Provide the [X, Y] coordinate of the cell's center where the given text is located.  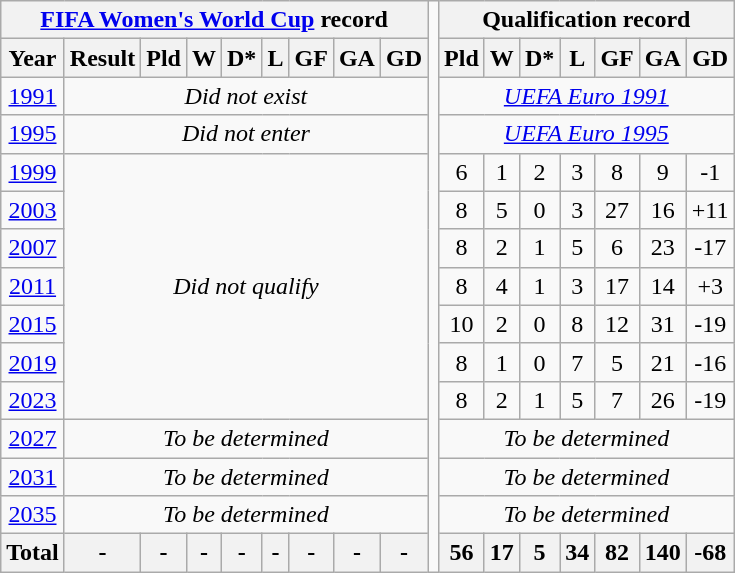
UEFA Euro 1995 [586, 134]
-17 [710, 248]
+3 [710, 286]
2007 [33, 248]
12 [617, 324]
16 [662, 210]
2031 [33, 477]
FIFA Women's World Cup record [214, 20]
82 [617, 553]
2019 [33, 362]
1999 [33, 172]
26 [662, 400]
21 [662, 362]
2003 [33, 210]
2011 [33, 286]
9 [662, 172]
31 [662, 324]
2015 [33, 324]
-1 [710, 172]
140 [662, 553]
2035 [33, 515]
10 [462, 324]
Result [102, 58]
Year [33, 58]
1995 [33, 134]
27 [617, 210]
34 [578, 553]
Did not qualify [246, 286]
4 [502, 286]
Did not enter [246, 134]
2023 [33, 400]
-16 [710, 362]
23 [662, 248]
+11 [710, 210]
2027 [33, 438]
Total [33, 553]
1991 [33, 96]
14 [662, 286]
Did not exist [246, 96]
-68 [710, 553]
UEFA Euro 1991 [586, 96]
56 [462, 553]
Qualification record [586, 20]
